Scan for the cell matching the given text and deliver its (X, Y) coordinate at center. 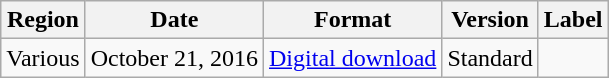
Date (174, 20)
Various (43, 58)
October 21, 2016 (174, 58)
Digital download (353, 58)
Format (353, 20)
Region (43, 20)
Label (573, 20)
Version (490, 20)
Standard (490, 58)
